Determine the (x, y) coordinate at the center of the cell enclosing the given text.  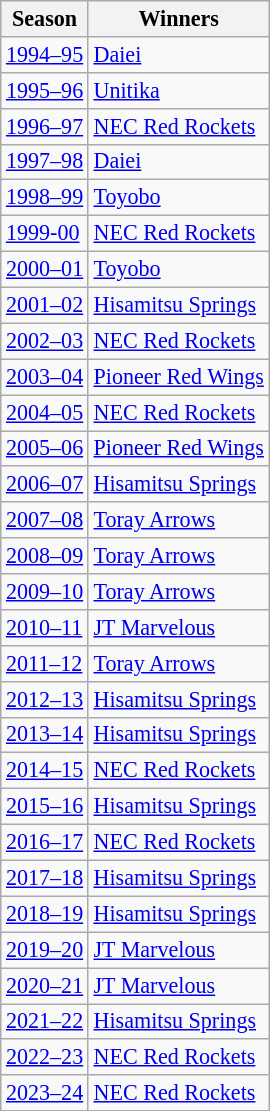
2008–09 (45, 556)
2010–11 (45, 627)
2021–22 (45, 1021)
1996–97 (45, 126)
2017–18 (45, 878)
2023–24 (45, 1093)
2009–10 (45, 591)
Unitika (178, 90)
2013–14 (45, 735)
2002–03 (45, 341)
2005–06 (45, 448)
2019–20 (45, 950)
2000–01 (45, 269)
Season (45, 18)
2011–12 (45, 663)
2016–17 (45, 842)
Winners (178, 18)
2014–15 (45, 771)
1995–96 (45, 90)
1994–95 (45, 54)
1999-00 (45, 233)
2015–16 (45, 806)
2003–04 (45, 377)
1998–99 (45, 198)
2022–23 (45, 1057)
2018–19 (45, 914)
2020–21 (45, 985)
1997–98 (45, 162)
2012–13 (45, 699)
2006–07 (45, 484)
2004–05 (45, 412)
2001–02 (45, 305)
2007–08 (45, 520)
